Provide the (X, Y) coordinate of the cell's center where the given text is located.  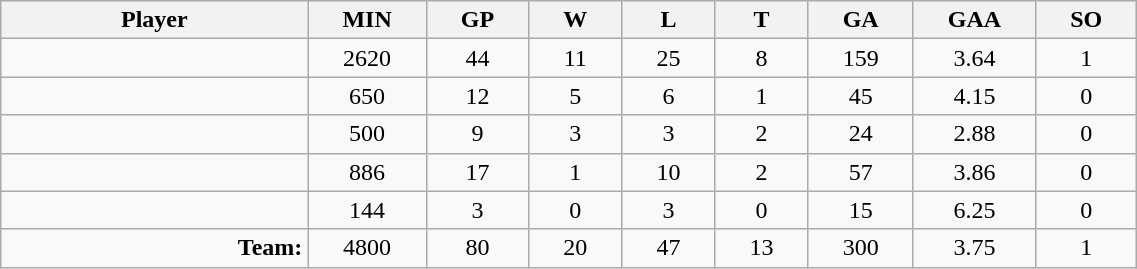
300 (860, 248)
144 (367, 210)
2.88 (974, 134)
10 (668, 172)
24 (860, 134)
2620 (367, 58)
500 (367, 134)
886 (367, 172)
GAA (974, 20)
57 (860, 172)
SO (1086, 20)
L (668, 20)
11 (576, 58)
Player (154, 20)
9 (477, 134)
6.25 (974, 210)
W (576, 20)
5 (576, 96)
4800 (367, 248)
47 (668, 248)
25 (668, 58)
17 (477, 172)
GA (860, 20)
6 (668, 96)
3.75 (974, 248)
3.64 (974, 58)
MIN (367, 20)
13 (762, 248)
45 (860, 96)
4.15 (974, 96)
GP (477, 20)
15 (860, 210)
8 (762, 58)
650 (367, 96)
3.86 (974, 172)
Team: (154, 248)
44 (477, 58)
T (762, 20)
159 (860, 58)
20 (576, 248)
12 (477, 96)
80 (477, 248)
